For the text-containing cell, return its midpoint in (X, Y) coordinate format. 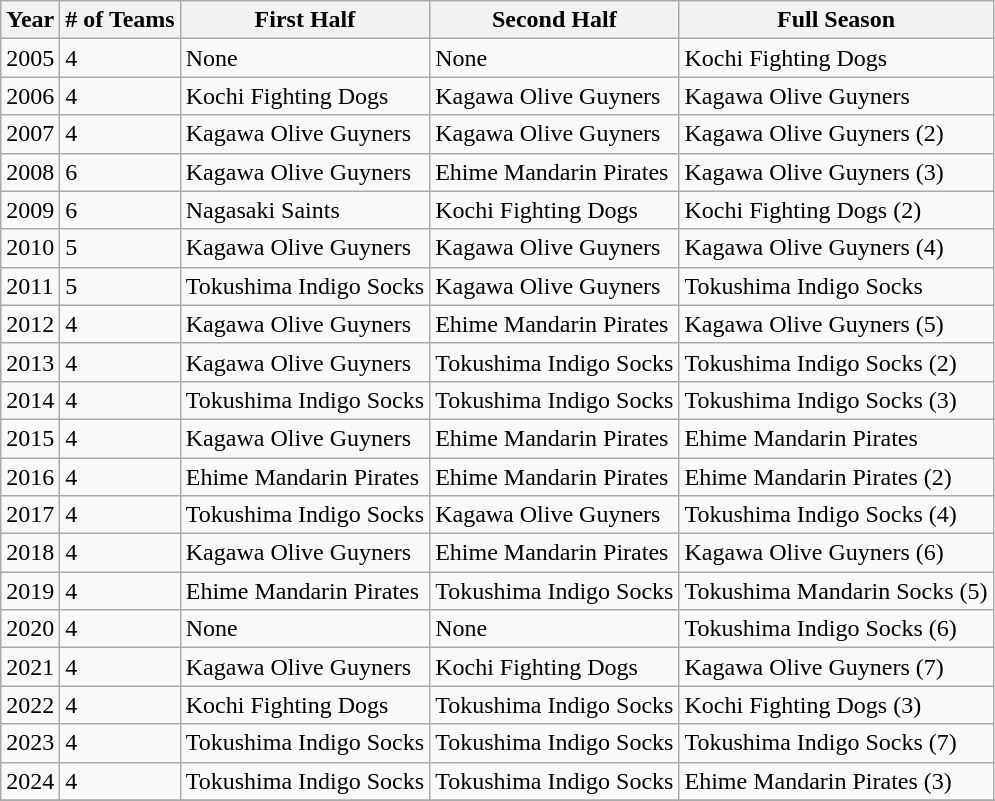
Tokushima Indigo Socks (3) (836, 400)
2021 (30, 667)
Tokushima Indigo Socks (7) (836, 743)
2008 (30, 172)
Kochi Fighting Dogs (3) (836, 705)
2019 (30, 591)
Ehime Mandarin Pirates (2) (836, 477)
Kagawa Olive Guyners (3) (836, 172)
2015 (30, 438)
Kagawa Olive Guyners (5) (836, 324)
Tokushima Mandarin Socks (5) (836, 591)
Tokushima Indigo Socks (6) (836, 629)
2017 (30, 515)
2010 (30, 248)
2018 (30, 553)
2009 (30, 210)
Tokushima Indigo Socks (4) (836, 515)
Year (30, 20)
2012 (30, 324)
2006 (30, 96)
2024 (30, 781)
2020 (30, 629)
2005 (30, 58)
Tokushima Indigo Socks (2) (836, 362)
Kochi Fighting Dogs (2) (836, 210)
2014 (30, 400)
Kagawa Olive Guyners (6) (836, 553)
2016 (30, 477)
Kagawa Olive Guyners (7) (836, 667)
# of Teams (120, 20)
Kagawa Olive Guyners (4) (836, 248)
Second Half (554, 20)
First Half (304, 20)
Kagawa Olive Guyners (2) (836, 134)
Full Season (836, 20)
2007 (30, 134)
2013 (30, 362)
2022 (30, 705)
2011 (30, 286)
Ehime Mandarin Pirates (3) (836, 781)
2023 (30, 743)
Nagasaki Saints (304, 210)
